Find where the given text appears and provide that cell's center as [x, y] coordinate. 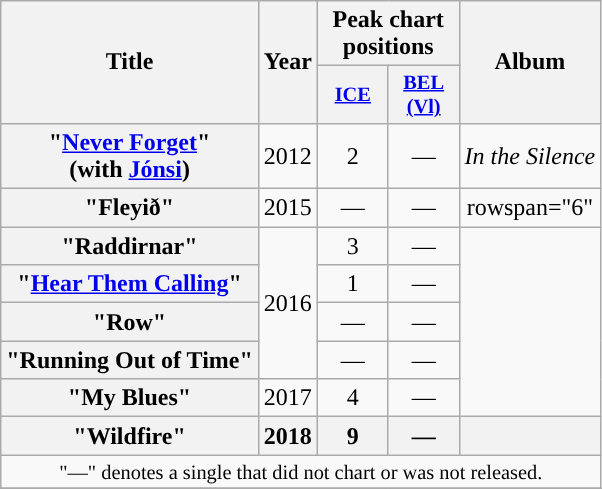
1 [352, 284]
Title [130, 62]
rowspan="6" [530, 208]
2018 [288, 436]
2015 [288, 208]
"Raddirnar" [130, 246]
Album [530, 62]
"Fleyið" [130, 208]
In the Silence [530, 156]
Year [288, 62]
"Never Forget"(with Jónsi) [130, 156]
9 [352, 436]
Peak chart positions [388, 34]
3 [352, 246]
2016 [288, 303]
"Row" [130, 322]
"Running Out of Time" [130, 360]
"My Blues" [130, 398]
4 [352, 398]
"Wildfire" [130, 436]
2 [352, 156]
2017 [288, 398]
BEL(Vl) [424, 95]
ICE [352, 95]
"—" denotes a single that did not chart or was not released. [301, 472]
"Hear Them Calling" [130, 284]
2012 [288, 156]
